Determine the (x, y) coordinate at the center of the cell enclosing the given text.  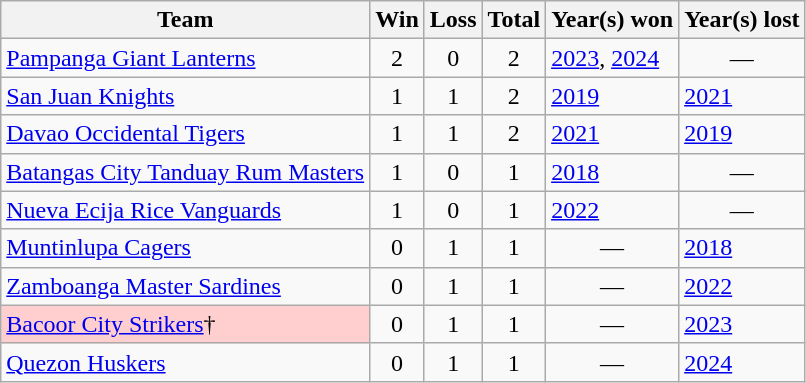
Win (398, 20)
Quezon Huskers (186, 362)
Pampanga Giant Lanterns (186, 58)
Davao Occidental Tigers (186, 134)
Year(s) lost (742, 20)
2024 (742, 362)
Loss (453, 20)
Muntinlupa Cagers (186, 248)
Batangas City Tanduay Rum Masters (186, 172)
San Juan Knights (186, 96)
2023 (742, 324)
Year(s) won (612, 20)
Zamboanga Master Sardines (186, 286)
2023, 2024 (612, 58)
Nueva Ecija Rice Vanguards (186, 210)
Team (186, 20)
Total (514, 20)
Bacoor City Strikers† (186, 324)
